Locate the cell with the specified text and output its (X, Y) center coordinate. 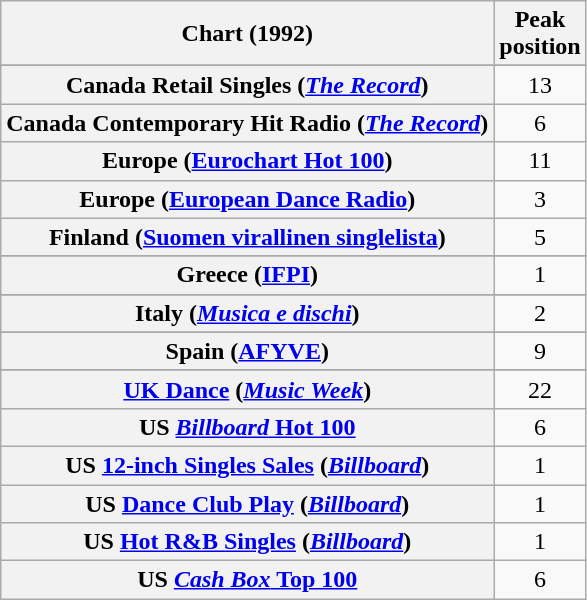
Finland (Suomen virallinen singlelista) (248, 237)
13 (540, 85)
22 (540, 389)
Europe (Eurochart Hot 100) (248, 161)
US Dance Club Play (Billboard) (248, 503)
US 12-inch Singles Sales (Billboard) (248, 465)
5 (540, 237)
Canada Retail Singles (The Record) (248, 85)
UK Dance (Music Week) (248, 389)
Chart (1992) (248, 34)
Spain (AFYVE) (248, 351)
Peakposition (540, 34)
Europe (European Dance Radio) (248, 199)
Canada Contemporary Hit Radio (The Record) (248, 123)
11 (540, 161)
Italy (Musica e dischi) (248, 313)
US Cash Box Top 100 (248, 580)
9 (540, 351)
2 (540, 313)
Greece (IFPI) (248, 275)
3 (540, 199)
US Hot R&B Singles (Billboard) (248, 542)
US Billboard Hot 100 (248, 427)
